Return the (X, Y) coordinate for the center point of the cell that contains the specified text.  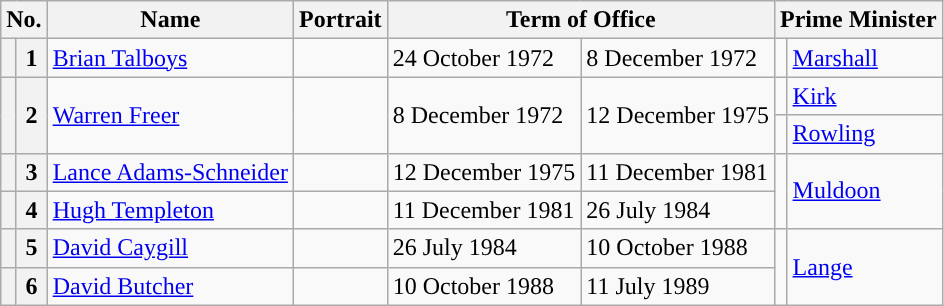
Prime Minister (858, 20)
5 (32, 248)
6 (32, 286)
3 (32, 172)
11 July 1989 (678, 286)
Portrait (340, 20)
Hugh Templeton (170, 210)
Lance Adams-Schneider (170, 172)
Marshall (864, 58)
David Caygill (170, 248)
24 October 1972 (484, 58)
1 (32, 58)
Name (170, 20)
Warren Freer (170, 115)
2 (32, 115)
Rowling (864, 134)
Muldoon (864, 191)
Brian Talboys (170, 58)
David Butcher (170, 286)
4 (32, 210)
Term of Office (580, 20)
No. (24, 20)
Lange (864, 267)
Kirk (864, 96)
